Output the [x, y] coordinate of the center of the cell containing the given text.  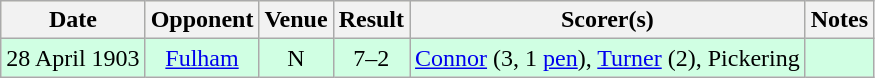
N [296, 58]
Opponent [202, 20]
28 April 1903 [73, 58]
Notes [839, 20]
Fulham [202, 58]
Venue [296, 20]
7–2 [371, 58]
Connor (3, 1 pen), Turner (2), Pickering [608, 58]
Scorer(s) [608, 20]
Date [73, 20]
Result [371, 20]
